Extract the (X, Y) coordinate from the center of the cell holding the provided text.  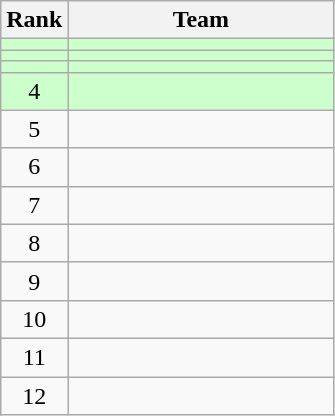
5 (34, 129)
Rank (34, 20)
10 (34, 319)
11 (34, 357)
8 (34, 243)
12 (34, 395)
Team (201, 20)
6 (34, 167)
7 (34, 205)
4 (34, 91)
9 (34, 281)
